Scan for the cell matching the given text and deliver its (x, y) coordinate at center. 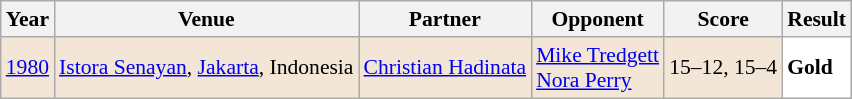
Result (816, 19)
Istora Senayan, Jakarta, Indonesia (206, 68)
1980 (28, 68)
Venue (206, 19)
Christian Hadinata (446, 68)
Partner (446, 19)
Score (723, 19)
Gold (816, 68)
Year (28, 19)
Mike Tredgett Nora Perry (598, 68)
15–12, 15–4 (723, 68)
Opponent (598, 19)
